Detect which cell encompasses the target text, then output its (x, y) center coordinate. 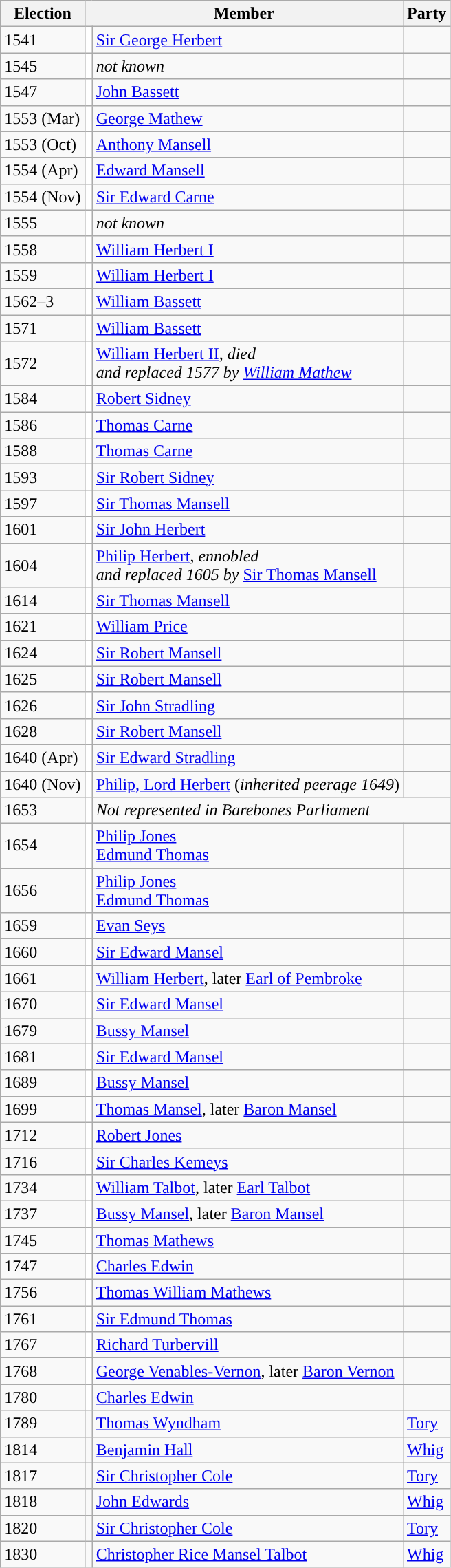
John Edwards (247, 1502)
1670 (43, 1005)
1572 (43, 363)
1541 (43, 40)
1562–3 (43, 301)
1626 (43, 705)
1689 (43, 1083)
Robert Jones (247, 1135)
1586 (43, 425)
1756 (43, 1293)
1761 (43, 1319)
Sir John Herbert (247, 530)
1554 (Apr) (43, 171)
Philip Herbert, ennobled and replaced 1605 by Sir Thomas Mansell (247, 566)
Thomas William Mathews (247, 1293)
1553 (Oct) (43, 144)
Sir Edward Stradling (247, 758)
1559 (43, 275)
1747 (43, 1267)
1814 (43, 1450)
1817 (43, 1476)
1789 (43, 1424)
1660 (43, 952)
1614 (43, 601)
Thomas Wyndham (247, 1424)
1830 (43, 1554)
1656 (43, 890)
1780 (43, 1397)
1545 (43, 66)
Edward Mansell (247, 171)
Not represented in Barebones Parliament (271, 810)
1604 (43, 566)
Thomas Mathews (247, 1241)
Sir John Stradling (247, 705)
1654 (43, 846)
William Talbot, later Earl Talbot (247, 1188)
1716 (43, 1161)
1653 (43, 810)
1699 (43, 1109)
Election (43, 14)
1734 (43, 1188)
Thomas Mansel, later Baron Mansel (247, 1109)
1593 (43, 477)
1737 (43, 1214)
1640 (Apr) (43, 758)
Sir Edward Carne (247, 197)
Sir Robert Sidney (247, 477)
John Bassett (247, 92)
Sir Edmund Thomas (247, 1319)
1597 (43, 504)
Sir George Herbert (247, 40)
1767 (43, 1345)
1547 (43, 92)
Anthony Mansell (247, 144)
1681 (43, 1057)
George Mathew (247, 118)
1659 (43, 926)
1554 (Nov) (43, 197)
1768 (43, 1371)
1624 (43, 653)
Bussy Mansel, later Baron Mansel (247, 1214)
1628 (43, 731)
Robert Sidney (247, 399)
1558 (43, 249)
George Venables-Vernon, later Baron Vernon (247, 1371)
1601 (43, 530)
Evan Seys (247, 926)
William Herbert II, died and replaced 1577 by William Mathew (247, 363)
William Herbert, later Earl of Pembroke (247, 978)
William Price (247, 627)
1818 (43, 1502)
Christopher Rice Mansel Talbot (247, 1554)
Member (243, 14)
Benjamin Hall (247, 1450)
Philip, Lord Herbert (inherited peerage 1649) (247, 784)
1625 (43, 679)
1745 (43, 1241)
1679 (43, 1031)
1621 (43, 627)
1640 (Nov) (43, 784)
1661 (43, 978)
1712 (43, 1135)
1555 (43, 223)
1553 (Mar) (43, 118)
Richard Turbervill (247, 1345)
Party (426, 14)
1588 (43, 451)
1571 (43, 328)
1820 (43, 1528)
1584 (43, 399)
Sir Charles Kemeys (247, 1161)
